Determine the [X, Y] coordinate at the center of the cell enclosing the given text.  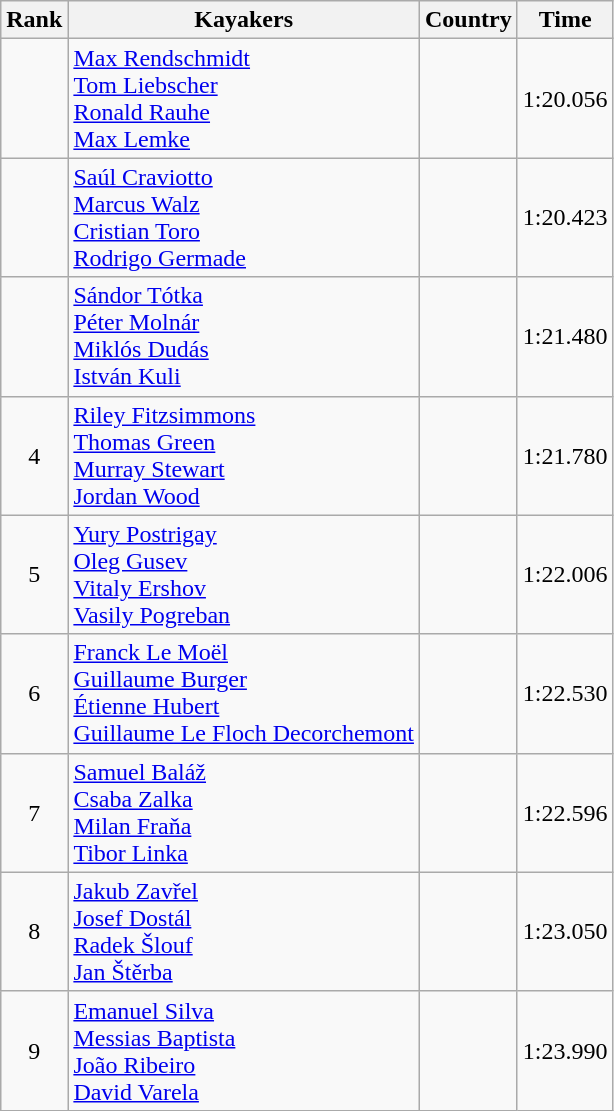
Kayakers [244, 20]
1:23.990 [565, 1050]
1:22.596 [565, 812]
Country [468, 20]
7 [34, 812]
1:21.780 [565, 456]
Time [565, 20]
1:21.480 [565, 336]
6 [34, 694]
1:22.530 [565, 694]
4 [34, 456]
1:20.423 [565, 218]
Sándor TótkaPéter MolnárMiklós DudásIstván Kuli [244, 336]
Jakub ZavřelJosef DostálRadek ŠloufJan Štěrba [244, 932]
1:23.050 [565, 932]
5 [34, 574]
Samuel BalážCsaba ZalkaMilan FraňaTibor Linka [244, 812]
Max RendschmidtTom LiebscherRonald RauheMax Lemke [244, 98]
9 [34, 1050]
8 [34, 932]
Riley FitzsimmonsThomas GreenMurray StewartJordan Wood [244, 456]
1:20.056 [565, 98]
Rank [34, 20]
Emanuel SilvaMessias BaptistaJoão RibeiroDavid Varela [244, 1050]
Franck Le MoëlGuillaume BurgerÉtienne HubertGuillaume Le Floch Decorchemont [244, 694]
Yury PostrigayOleg GusevVitaly ErshovVasily Pogreban [244, 574]
Saúl CraviottoMarcus WalzCristian ToroRodrigo Germade [244, 218]
1:22.006 [565, 574]
